For the text-containing cell, return its midpoint in (X, Y) coordinate format. 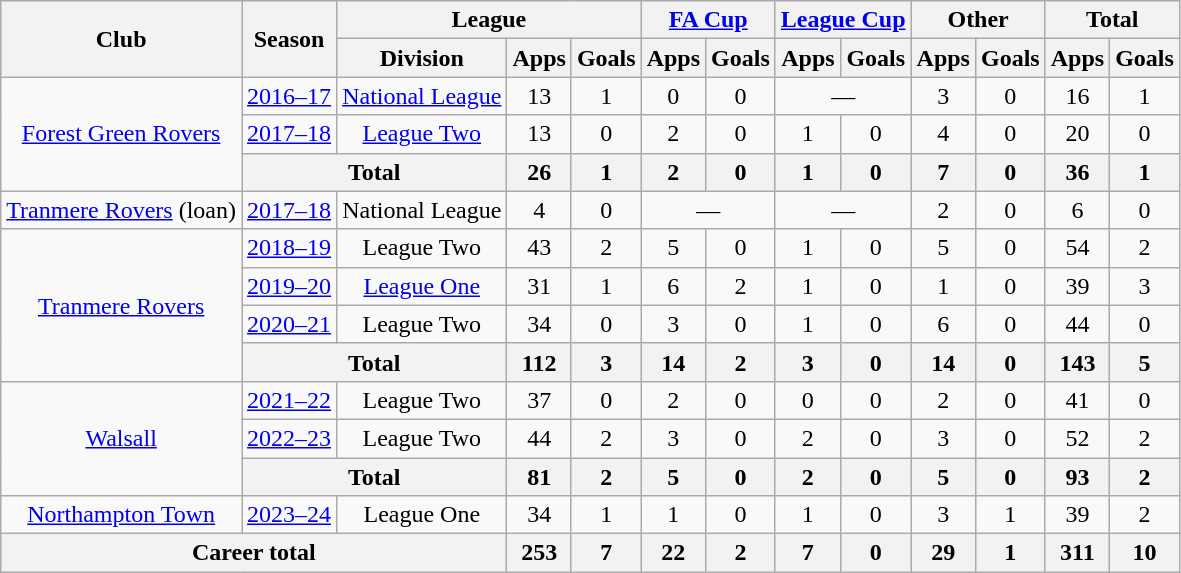
League (489, 20)
29 (943, 553)
2018–19 (290, 248)
37 (539, 400)
43 (539, 248)
Tranmere Rovers (122, 305)
League Cup (843, 20)
Other (978, 20)
31 (539, 286)
22 (673, 553)
81 (539, 477)
Walsall (122, 438)
52 (1077, 438)
Career total (254, 553)
311 (1077, 553)
2021–22 (290, 400)
Northampton Town (122, 515)
FA Cup (708, 20)
10 (1145, 553)
2019–20 (290, 286)
Club (122, 39)
143 (1077, 362)
26 (539, 172)
41 (1077, 400)
2020–21 (290, 324)
2022–23 (290, 438)
2023–24 (290, 515)
Tranmere Rovers (loan) (122, 210)
93 (1077, 477)
253 (539, 553)
54 (1077, 248)
20 (1077, 134)
Forest Green Rovers (122, 134)
Season (290, 39)
112 (539, 362)
36 (1077, 172)
2016–17 (290, 96)
16 (1077, 96)
Division (422, 58)
